Return the (x, y) coordinate for the center point of the cell that contains the specified text.  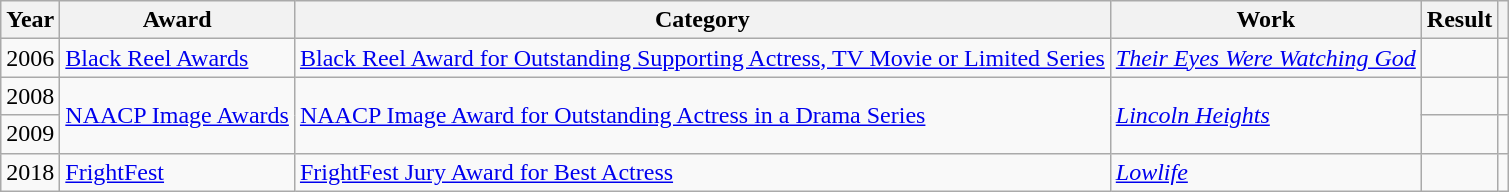
Black Reel Awards (178, 58)
2009 (30, 134)
2006 (30, 58)
FrightFest (178, 172)
Result (1459, 20)
Black Reel Award for Outstanding Supporting Actress, TV Movie or Limited Series (702, 58)
2018 (30, 172)
Their Eyes Were Watching God (1266, 58)
Category (702, 20)
Year (30, 20)
Lincoln Heights (1266, 115)
Award (178, 20)
2008 (30, 96)
NAACP Image Award for Outstanding Actress in a Drama Series (702, 115)
FrightFest Jury Award for Best Actress (702, 172)
Work (1266, 20)
NAACP Image Awards (178, 115)
Lowlife (1266, 172)
